Detect which cell encompasses the target text, then output its (x, y) center coordinate. 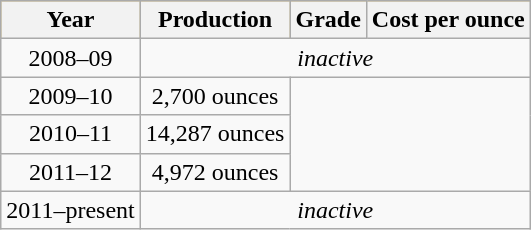
4,972 ounces (215, 172)
Cost per ounce (448, 20)
2010–11 (70, 134)
14,287 ounces (215, 134)
2009–10 (70, 96)
Grade (328, 20)
2008–09 (70, 58)
2011–12 (70, 172)
Production (215, 20)
2011–present (70, 210)
Year (70, 20)
2,700 ounces (215, 96)
